From the cell containing the given text, extract its center point as [x, y] coordinate. 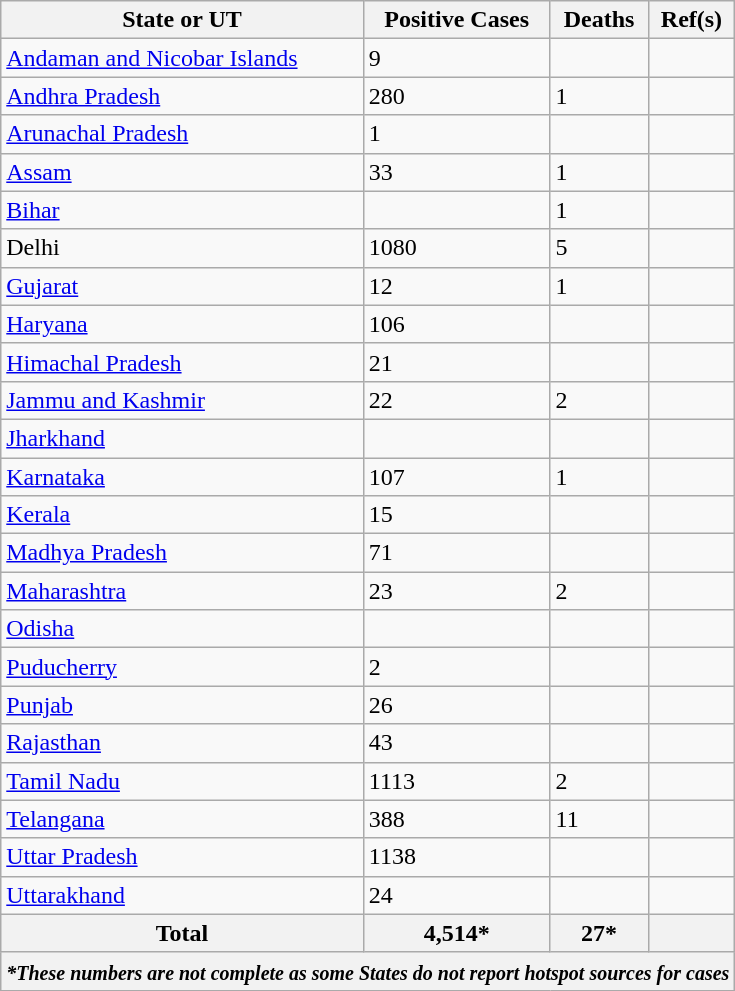
388 [456, 819]
1080 [456, 248]
Madhya Pradesh [182, 553]
4,514* [456, 933]
Jammu and Kashmir [182, 400]
Jharkhand [182, 438]
Uttar Pradesh [182, 857]
Bihar [182, 210]
106 [456, 324]
Andaman and Nicobar Islands [182, 58]
Punjab [182, 705]
107 [456, 477]
1113 [456, 781]
Rajasthan [182, 743]
Haryana [182, 324]
15 [456, 515]
Positive Cases [456, 20]
Delhi [182, 248]
Gujarat [182, 286]
280 [456, 96]
33 [456, 172]
26 [456, 705]
Telangana [182, 819]
Karnataka [182, 477]
Deaths [599, 20]
Uttarakhand [182, 895]
Kerala [182, 515]
Total [182, 933]
Odisha [182, 629]
43 [456, 743]
24 [456, 895]
71 [456, 553]
Arunachal Pradesh [182, 134]
Ref(s) [692, 20]
Maharashtra [182, 591]
5 [599, 248]
Assam [182, 172]
23 [456, 591]
*These numbers are not complete as some States do not report hotspot sources for cases [368, 971]
27* [599, 933]
11 [599, 819]
Tamil Nadu [182, 781]
22 [456, 400]
21 [456, 362]
Himachal Pradesh [182, 362]
State or UT [182, 20]
1138 [456, 857]
12 [456, 286]
Andhra Pradesh [182, 96]
9 [456, 58]
Puducherry [182, 667]
